Extract the (x, y) coordinate from the center of the cell holding the provided text.  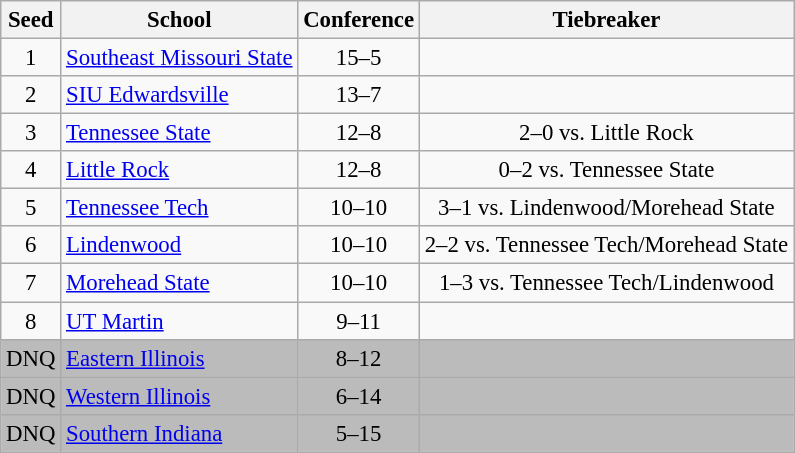
5–15 (359, 433)
Conference (359, 20)
0–2 vs. Tennessee State (606, 170)
Tiebreaker (606, 20)
1–3 vs. Tennessee Tech/Lindenwood (606, 283)
15–5 (359, 58)
Seed (31, 20)
2–0 vs. Little Rock (606, 133)
7 (31, 283)
Tennessee State (180, 133)
6 (31, 245)
Lindenwood (180, 245)
4 (31, 170)
UT Martin (180, 321)
8 (31, 321)
Southern Indiana (180, 433)
2–2 vs. Tennessee Tech/Morehead State (606, 245)
3–1 vs. Lindenwood/Morehead State (606, 208)
Eastern Illinois (180, 358)
Southeast Missouri State (180, 58)
13–7 (359, 95)
6–14 (359, 396)
3 (31, 133)
2 (31, 95)
Western Illinois (180, 396)
9–11 (359, 321)
School (180, 20)
Tennessee Tech (180, 208)
8–12 (359, 358)
SIU Edwardsville (180, 95)
Morehead State (180, 283)
Little Rock (180, 170)
1 (31, 58)
5 (31, 208)
